Detect which cell encompasses the target text, then output its [x, y] center coordinate. 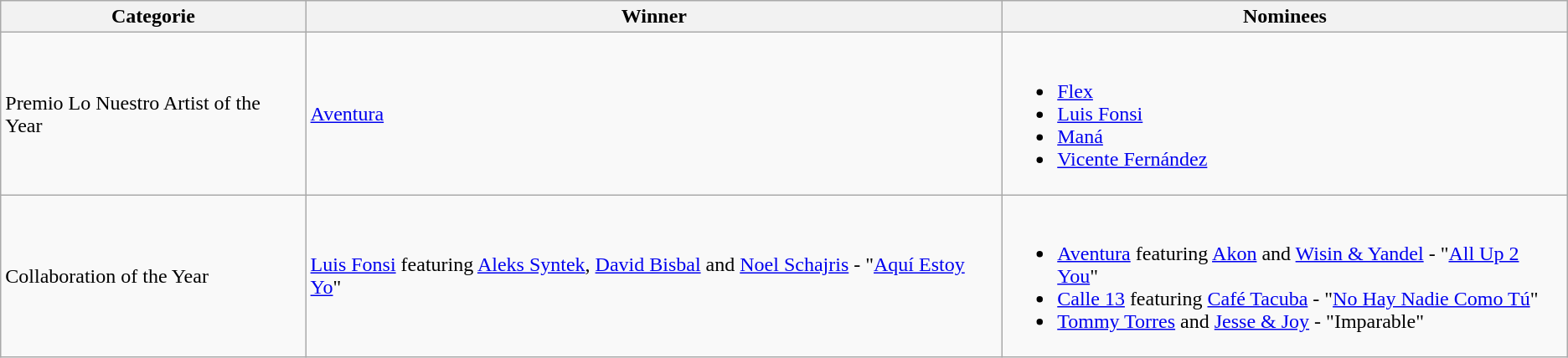
Categorie [153, 17]
FlexLuis FonsiManáVicente Fernández [1285, 114]
Aventura [654, 114]
Luis Fonsi featuring Aleks Syntek, David Bisbal and Noel Schajris - "Aquí Estoy Yo" [654, 276]
Collaboration of the Year [153, 276]
Nominees [1285, 17]
Premio Lo Nuestro Artist of the Year [153, 114]
Winner [654, 17]
